Detect which cell encompasses the target text, then output its (X, Y) center coordinate. 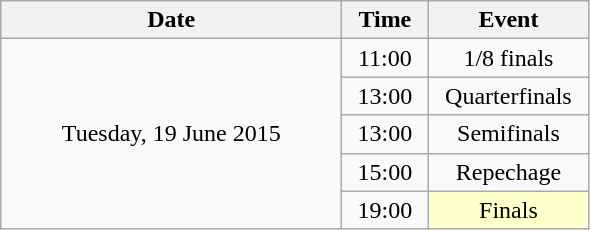
Repechage (508, 172)
19:00 (385, 210)
1/8 finals (508, 58)
15:00 (385, 172)
Semifinals (508, 134)
Quarterfinals (508, 96)
Event (508, 20)
Time (385, 20)
11:00 (385, 58)
Finals (508, 210)
Tuesday, 19 June 2015 (172, 134)
Date (172, 20)
